Provide the (x, y) coordinate of the cell's center where the given text is located.  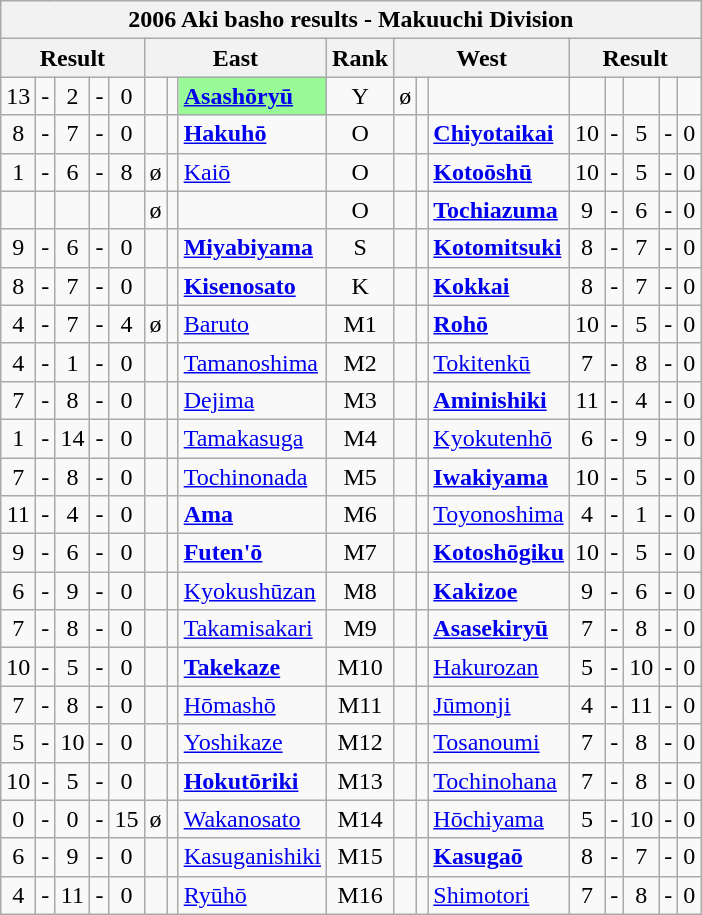
Y (360, 96)
Tamakasuga (252, 438)
Asasekiryū (499, 629)
Yoshikaze (252, 743)
Asashōryū (252, 96)
Dejima (252, 400)
Ama (252, 515)
Futen'ō (252, 553)
Miyabiyama (252, 248)
Wakanosato (252, 819)
Hakurozan (499, 667)
M14 (360, 819)
Baruto (252, 324)
Kotoōshū (499, 172)
Takekaze (252, 667)
M8 (360, 591)
Kotoshōgiku (499, 553)
Tamanoshima (252, 362)
Kisenosato (252, 286)
13 (18, 96)
M13 (360, 781)
Shimotori (499, 895)
Iwakiyama (499, 477)
M1 (360, 324)
M15 (360, 857)
Tokitenkū (499, 362)
Toyonoshima (499, 515)
M11 (360, 705)
Hakuhō (252, 134)
Chiyotaikai (499, 134)
Kyokushūzan (252, 591)
Kasugaō (499, 857)
Rank (360, 58)
Tochinohana (499, 781)
M7 (360, 553)
Hōchiyama (499, 819)
M2 (360, 362)
M5 (360, 477)
Jūmonji (499, 705)
Kaiō (252, 172)
Hokutōriki (252, 781)
Kakizoe (499, 591)
M12 (360, 743)
Rohō (499, 324)
M3 (360, 400)
Kyokutenhō (499, 438)
15 (126, 819)
S (360, 248)
M4 (360, 438)
Hōmashō (252, 705)
Kasuganishiki (252, 857)
K (360, 286)
Kotomitsuki (499, 248)
Ryūhō (252, 895)
East (236, 58)
14 (72, 438)
2006 Aki basho results - Makuuchi Division (351, 20)
M16 (360, 895)
West (482, 58)
Aminishiki (499, 400)
M9 (360, 629)
Tochiazuma (499, 210)
Tochinonada (252, 477)
M10 (360, 667)
M6 (360, 515)
Tosanoumi (499, 743)
2 (72, 96)
Kokkai (499, 286)
Takamisakari (252, 629)
